Capture the cell that displays the provided text and extract its (x, y) central coordinate. 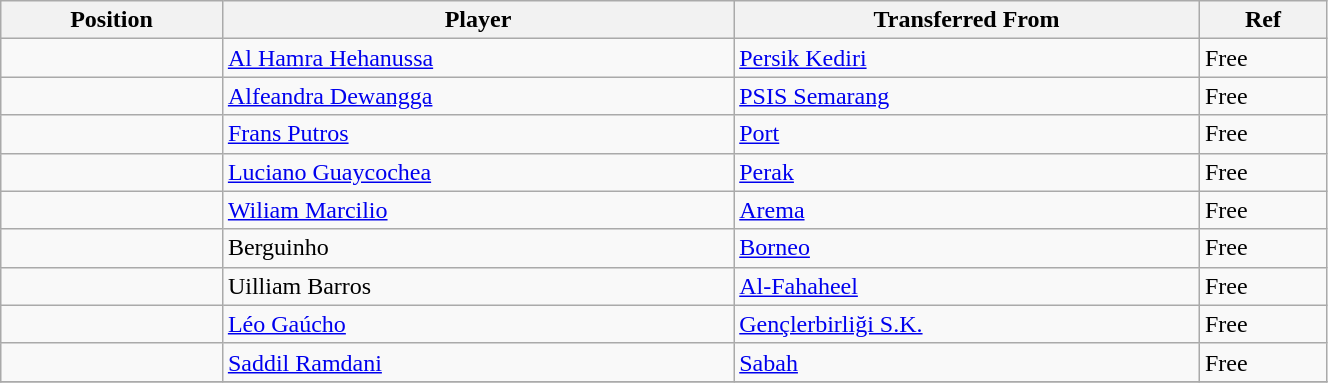
PSIS Semarang (967, 96)
Uilliam Barros (478, 286)
Saddil Ramdani (478, 362)
Berguinho (478, 248)
Léo Gaúcho (478, 324)
Borneo (967, 248)
Gençlerbirliği S.K. (967, 324)
Transferred From (967, 20)
Alfeandra Dewangga (478, 96)
Position (112, 20)
Luciano Guaycochea (478, 172)
Ref (1262, 20)
Port (967, 134)
Al-Fahaheel (967, 286)
Sabah (967, 362)
Wiliam Marcilio (478, 210)
Perak (967, 172)
Arema (967, 210)
Al Hamra Hehanussa (478, 58)
Persik Kediri (967, 58)
Player (478, 20)
Frans Putros (478, 134)
